Extract the (x, y) coordinate from the center of the cell holding the provided text.  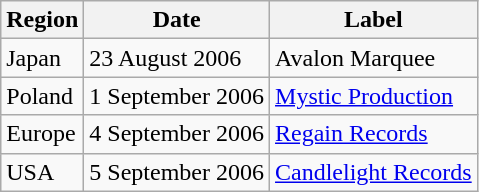
5 September 2006 (177, 172)
23 August 2006 (177, 58)
USA (42, 172)
Europe (42, 134)
4 September 2006 (177, 134)
Region (42, 20)
1 September 2006 (177, 96)
Japan (42, 58)
Avalon Marquee (374, 58)
Mystic Production (374, 96)
Label (374, 20)
Poland (42, 96)
Candlelight Records (374, 172)
Regain Records (374, 134)
Date (177, 20)
